Return (X, Y) of the center of cell containing provided text 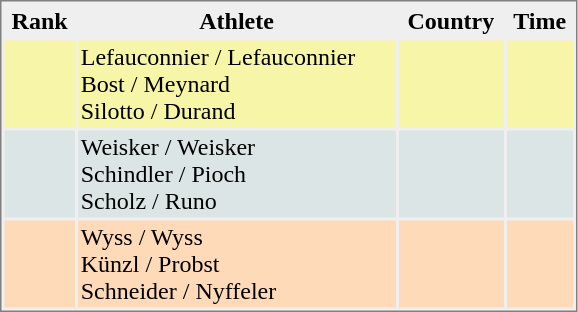
Lefauconnier / Lefauconnier Bost / Meynard Silotto / Durand (237, 84)
Rank (39, 20)
Weisker / WeiskerSchindler / PiochScholz / Runo (237, 174)
Time (540, 20)
Athlete (237, 20)
Country (450, 20)
Wyss / WyssKünzl / ProbstSchneider / Nyffeler (237, 264)
